Return [x, y] of the center of cell containing provided text 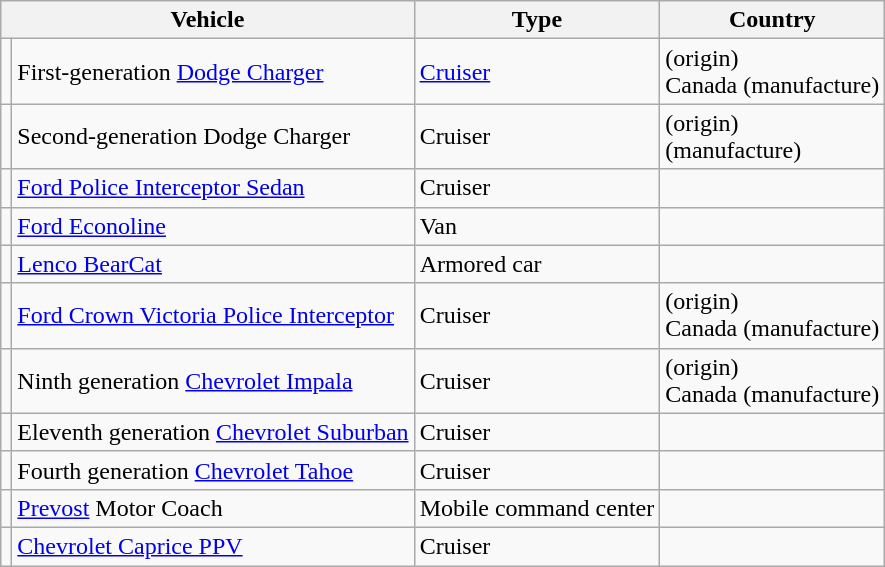
Ford Econoline [213, 226]
Fourth generation Chevrolet Tahoe [213, 470]
Ninth generation Chevrolet Impala [213, 380]
Lenco BearCat [213, 264]
(origin) (manufacture) [772, 136]
Prevost Motor Coach [213, 508]
Mobile command center [537, 508]
Ford Crown Victoria Police Interceptor [213, 316]
Vehicle [208, 20]
Type [537, 20]
Ford Police Interceptor Sedan [213, 188]
Armored car [537, 264]
Chevrolet Caprice PPV [213, 546]
First-generation Dodge Charger [213, 72]
Second-generation Dodge Charger [213, 136]
Country [772, 20]
Van [537, 226]
Eleventh generation Chevrolet Suburban [213, 432]
